Provide the [X, Y] coordinate of the cell's center where the given text is located.  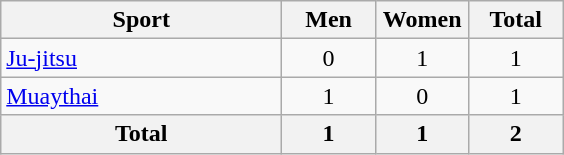
2 [516, 134]
Women [422, 20]
Sport [142, 20]
Ju-jitsu [142, 58]
Men [329, 20]
Muaythai [142, 96]
